For the text-containing cell, return its midpoint in [x, y] coordinate format. 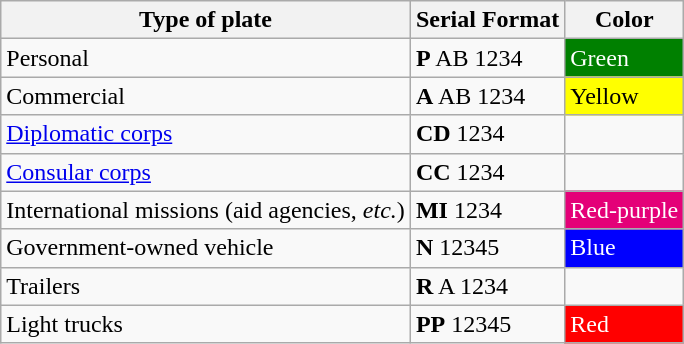
A AB 1234 [487, 96]
Blue [624, 248]
Yellow [624, 96]
Diplomatic corps [206, 134]
R A 1234 [487, 286]
Personal [206, 58]
Red-purple [624, 210]
International missions (aid agencies, etc.) [206, 210]
CD 1234 [487, 134]
Red [624, 324]
Light trucks [206, 324]
CC 1234 [487, 172]
Green [624, 58]
PP 12345 [487, 324]
Type of plate [206, 20]
Government-owned vehicle [206, 248]
Color [624, 20]
N 12345 [487, 248]
Commercial [206, 96]
MI 1234 [487, 210]
P AB 1234 [487, 58]
Trailers [206, 286]
Serial Format [487, 20]
Consular corps [206, 172]
